Identify which cell holds the provided text, then report its [x, y] central coordinate. 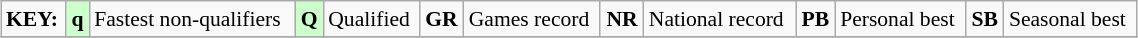
SB [985, 19]
GR [442, 19]
Personal best [900, 19]
National record [720, 19]
PB [816, 19]
Games record [532, 19]
NR [622, 19]
Fastest non-qualifiers [192, 19]
Q [309, 19]
KEY: [34, 19]
Qualified [371, 19]
q [78, 19]
Seasonal best [1070, 19]
